Identify which cell holds the provided text, then report its [x, y] central coordinate. 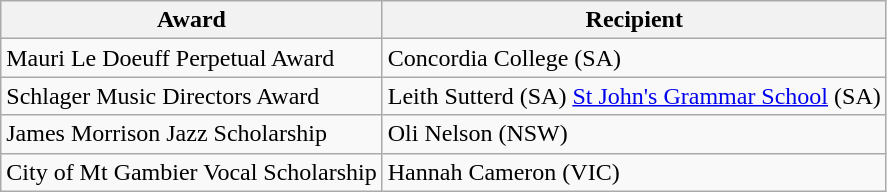
Award [192, 20]
City of Mt Gambier Vocal Scholarship [192, 172]
Hannah Cameron (VIC) [634, 172]
Concordia College (SA) [634, 58]
Recipient [634, 20]
James Morrison Jazz Scholarship [192, 134]
Schlager Music Directors Award [192, 96]
Leith Sutterd (SA) St John's Grammar School (SA) [634, 96]
Mauri Le Doeuff Perpetual Award [192, 58]
Oli Nelson (NSW) [634, 134]
